From the cell containing the given text, extract its center point as (x, y) coordinate. 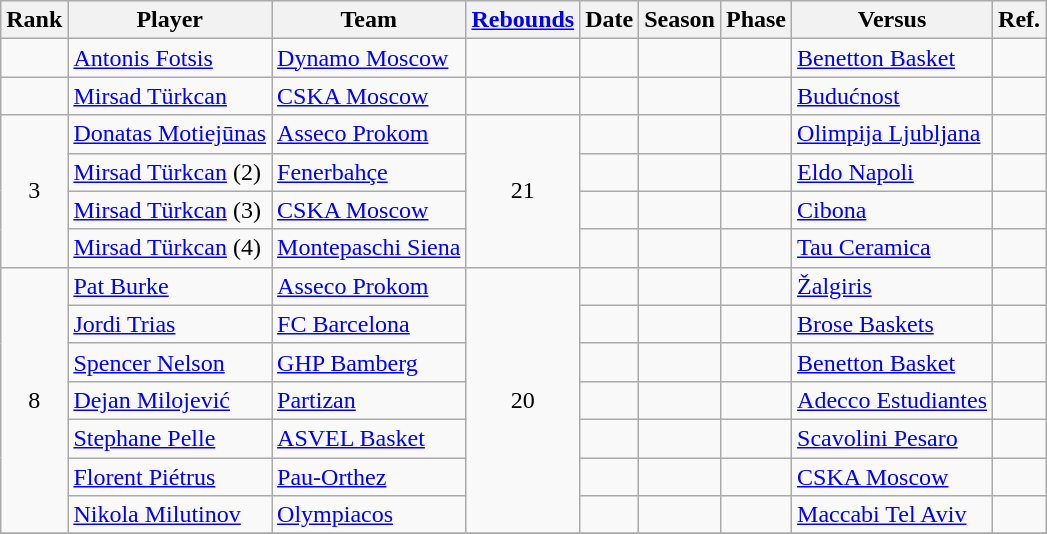
Ref. (1020, 20)
Mirsad Türkcan (3) (170, 210)
Season (680, 20)
Maccabi Tel Aviv (892, 515)
Date (610, 20)
Tau Ceramica (892, 248)
Mirsad Türkcan (2) (170, 172)
Partizan (369, 400)
Florent Piétrus (170, 477)
21 (523, 191)
Pau-Orthez (369, 477)
Rebounds (523, 20)
8 (34, 400)
Fenerbahçe (369, 172)
Mirsad Türkcan (170, 96)
Team (369, 20)
Antonis Fotsis (170, 58)
Cibona (892, 210)
Jordi Trias (170, 324)
FC Barcelona (369, 324)
Žalgiris (892, 286)
Mirsad Türkcan (4) (170, 248)
GHP Bamberg (369, 362)
ASVEL Basket (369, 438)
Montepaschi Siena (369, 248)
Rank (34, 20)
Scavolini Pesaro (892, 438)
Dejan Milojević (170, 400)
Versus (892, 20)
3 (34, 191)
Pat Burke (170, 286)
Dynamo Moscow (369, 58)
Donatas Motiejūnas (170, 134)
Olimpija Ljubljana (892, 134)
Olympiacos (369, 515)
Adecco Estudiantes (892, 400)
Brose Baskets (892, 324)
Player (170, 20)
Phase (756, 20)
Nikola Milutinov (170, 515)
Eldo Napoli (892, 172)
Budućnost (892, 96)
Spencer Nelson (170, 362)
20 (523, 400)
Stephane Pelle (170, 438)
